From the cell containing the given text, extract its center point as (x, y) coordinate. 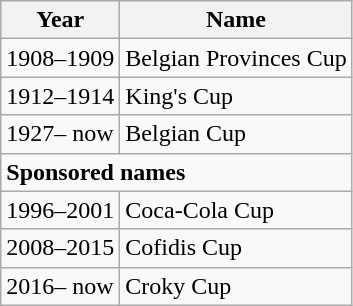
Croky Cup (236, 286)
1912–1914 (60, 96)
1927– now (60, 134)
King's Cup (236, 96)
Name (236, 20)
Cofidis Cup (236, 248)
Year (60, 20)
Belgian Provinces Cup (236, 58)
Coca-Cola Cup (236, 210)
1908–1909 (60, 58)
Sponsored names (176, 172)
2016– now (60, 286)
1996–2001 (60, 210)
Belgian Cup (236, 134)
2008–2015 (60, 248)
